Determine the [x, y] coordinate at the center of the cell enclosing the given text.  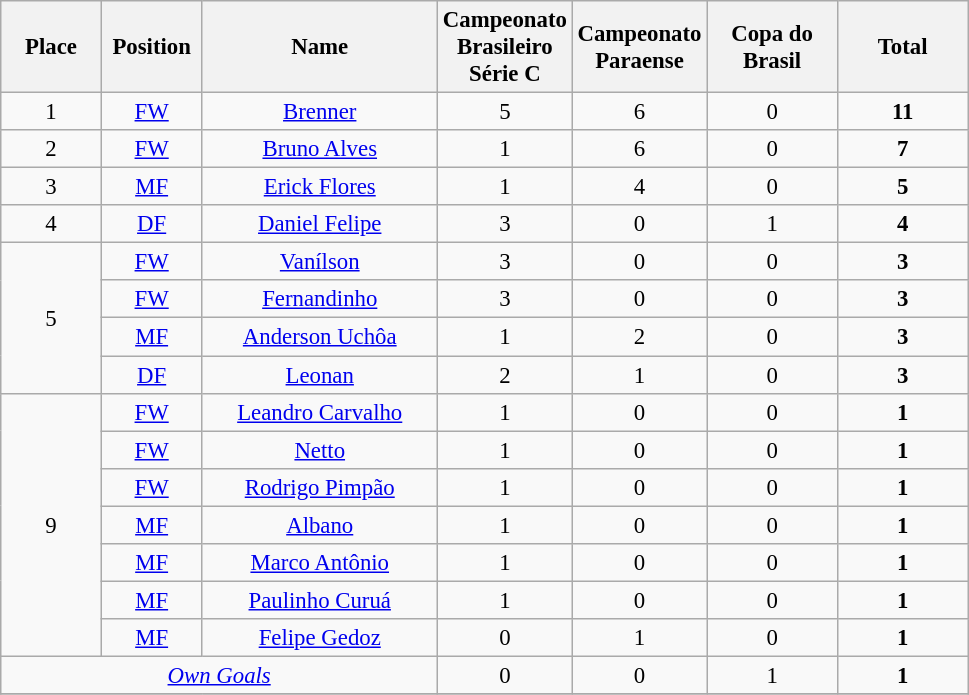
Brenner [320, 112]
Name [320, 47]
Vanílson [320, 262]
Own Goals [220, 675]
Albano [320, 525]
Campeonato Paraense [640, 47]
Felipe Gedoz [320, 638]
Marco Antônio [320, 563]
Campeonato Brasileiro Série C [506, 47]
Copa do Brasil [772, 47]
Netto [320, 450]
9 [52, 524]
11 [902, 112]
Anderson Uchôa [320, 337]
Total [902, 47]
Place [52, 47]
Erick Flores [320, 187]
Position [152, 47]
Rodrigo Pimpão [320, 487]
Paulinho Curuá [320, 600]
Leandro Carvalho [320, 412]
Bruno Alves [320, 149]
Daniel Felipe [320, 224]
Leonan [320, 375]
7 [902, 149]
Fernandinho [320, 299]
